Pinpoint the cell where the given text exists, returning its [X, Y] midpoint coordinate. 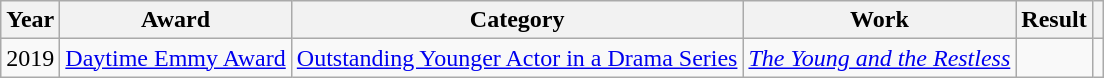
Daytime Emmy Award [176, 58]
2019 [30, 58]
The Young and the Restless [880, 58]
Category [517, 20]
Outstanding Younger Actor in a Drama Series [517, 58]
Award [176, 20]
Work [880, 20]
Result [1054, 20]
Year [30, 20]
